Detect which cell encompasses the target text, then output its (X, Y) center coordinate. 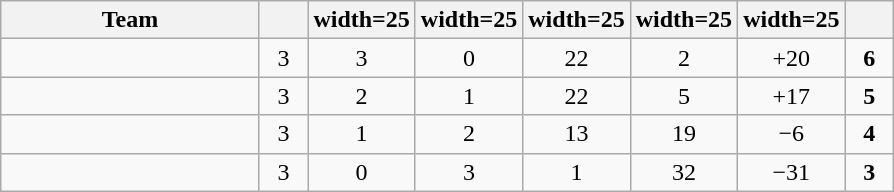
19 (684, 134)
−31 (792, 172)
−6 (792, 134)
13 (576, 134)
+17 (792, 96)
+20 (792, 58)
32 (684, 172)
6 (870, 58)
Team (130, 20)
4 (870, 134)
